Scan for the cell matching the given text and deliver its [x, y] coordinate at center. 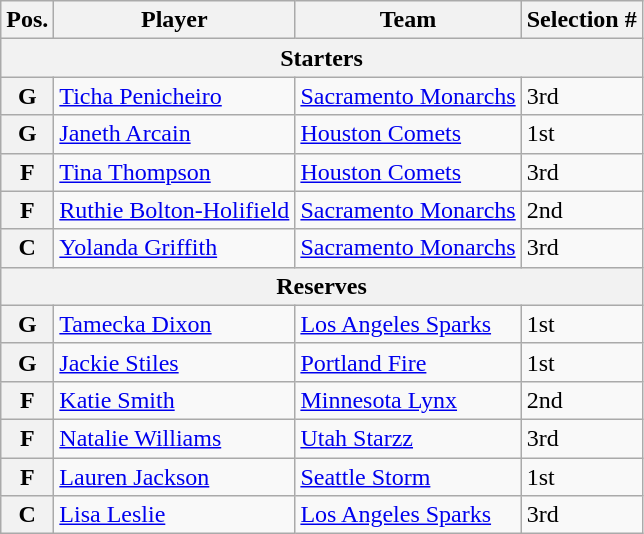
Seattle Storm [408, 477]
Reserves [322, 286]
Starters [322, 58]
Utah Starzz [408, 438]
Janeth Arcain [174, 134]
Team [408, 20]
Pos. [28, 20]
Selection # [582, 20]
Ticha Penicheiro [174, 96]
Lauren Jackson [174, 477]
Katie Smith [174, 400]
Minnesota Lynx [408, 400]
Player [174, 20]
Portland Fire [408, 362]
Ruthie Bolton-Holifield [174, 210]
Tina Thompson [174, 172]
Natalie Williams [174, 438]
Jackie Stiles [174, 362]
Yolanda Griffith [174, 248]
Lisa Leslie [174, 515]
Tamecka Dixon [174, 324]
